Locate the cell with the specified text and output its [x, y] center coordinate. 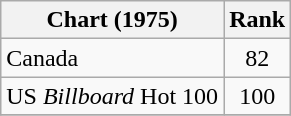
82 [258, 58]
100 [258, 96]
Chart (1975) [112, 20]
Rank [258, 20]
US Billboard Hot 100 [112, 96]
Canada [112, 58]
